Capture the cell that displays the provided text and extract its (x, y) central coordinate. 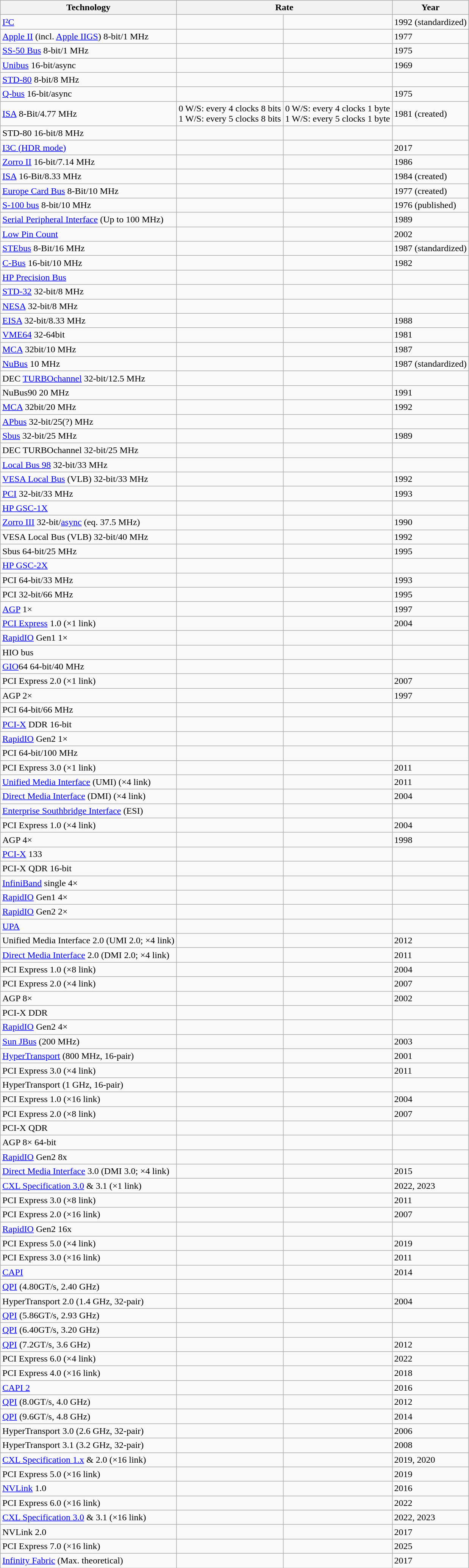
AGP 8× (89, 998)
PCI Express 6.0 (×16 link) (89, 1503)
PCI Express 2.0 (×4 link) (89, 984)
1988 (430, 320)
CXL Specification 1.x & 2.0 (×16 link) (89, 1460)
DEC TURBOchannel 32-bit/12.5 MHz (89, 378)
PCI 64-bit/33 MHz (89, 580)
CAPI 2 (89, 1388)
1981 (430, 335)
QPI (7.2GT/s, 3.6 GHz) (89, 1344)
PCI-X QDR 16-bit (89, 868)
S-100 bus 8-bit/10 MHz (89, 205)
2015 (430, 1171)
NuBus 10 MHz (89, 364)
NVLink 2.0 (89, 1532)
PCI 32-bit/66 MHz (89, 594)
Sbus 64-bit/25 MHz (89, 551)
1977 (created) (430, 191)
I3C (HDR mode) (89, 147)
0 W/S: every 4 clocks 8 bits1 W/S: every 5 clocks 8 bits (230, 114)
PCI 64-bit/66 MHz (89, 710)
RapidIO Gen2 2× (89, 912)
PCI Express 1.0 (×1 link) (89, 623)
HyperTransport (1 GHz, 16-pair) (89, 1085)
PCI Express 2.0 (×8 link) (89, 1113)
PCI Express 2.0 (×1 link) (89, 681)
Direct Media Interface 2.0 (DMI 2.0; ×4 link) (89, 955)
Rate (284, 8)
HP Precision Bus (89, 277)
Year (430, 8)
Low Pin Count (89, 234)
STD-32 32-bit/8 MHz (89, 292)
CXL Specification 3.0 & 3.1 (×1 link) (89, 1186)
Direct Media Interface 3.0 (DMI 3.0; ×4 link) (89, 1171)
HyperTransport 2.0 (1.4 GHz, 32-pair) (89, 1301)
DEC TURBOchannel 32-bit/25 MHz (89, 450)
STEbus 8-Bit/16 MHz (89, 249)
PCI-X DDR (89, 1013)
Unified Media Interface 2.0 (UMI 2.0; ×4 link) (89, 941)
1986 (430, 162)
HyperTransport 3.1 (3.2 GHz, 32-pair) (89, 1445)
RapidIO Gen2 1× (89, 739)
Serial Peripheral Interface (Up to 100 MHz) (89, 220)
2006 (430, 1431)
NVLink 1.0 (89, 1488)
1984 (created) (430, 176)
QPI (4.80GT/s, 2.40 GHz) (89, 1287)
HP GSC-2X (89, 566)
PCI 32-bit/33 MHz (89, 494)
HIO bus (89, 652)
UPA (89, 926)
1990 (430, 522)
NuBus90 20 MHz (89, 392)
Europe Card Bus 8-Bit/10 MHz (89, 191)
2003 (430, 1041)
1982 (430, 263)
Unibus 16-bit/async (89, 65)
RapidIO Gen2 4× (89, 1027)
HyperTransport 3.0 (2.6 GHz, 32-pair) (89, 1431)
EISA 32-bit/8.33 MHz (89, 320)
2001 (430, 1056)
PCI Express 7.0 (×16 link) (89, 1546)
AGP 2× (89, 696)
QPI (8.0GT/s, 4.0 GHz) (89, 1402)
2019, 2020 (430, 1460)
Sun JBus (200 MHz) (89, 1041)
QPI (5.86GT/s, 2.93 GHz) (89, 1315)
1981 (created) (430, 114)
SS-50 Bus 8-bit/1 MHz (89, 51)
Infinity Fabric (Max. theoretical) (89, 1560)
1987 (430, 349)
GIO64 64-bit/40 MHz (89, 667)
Sbus 32-bit/25 MHz (89, 436)
1969 (430, 65)
2018 (430, 1373)
1976 (published) (430, 205)
ISA 16-Bit/8.33 MHz (89, 176)
PCI Express 3.0 (×4 link) (89, 1070)
1991 (430, 392)
PCI-X 133 (89, 854)
RapidIO Gen2 16x (89, 1229)
Unified Media Interface (UMI) (×4 link) (89, 782)
STD-80 16-bit/8 MHz (89, 133)
QPI (9.6GT/s, 4.8 GHz) (89, 1416)
1992 (standardized) (430, 22)
MCA 32bit/20 MHz (89, 407)
HP GSC-1X (89, 508)
Local Bus 98 32-bit/33 MHz (89, 465)
ISA 8-Bit/4.77 MHz (89, 114)
PCI 64-bit/100 MHz (89, 753)
AGP 1× (89, 609)
PCI Express 6.0 (×4 link) (89, 1359)
PCI Express 3.0 (×1 link) (89, 768)
Apple II (incl. Apple IIGS) 8-bit/1 MHz (89, 36)
Zorro II 16-bit/7.14 MHz (89, 162)
Technology (89, 8)
1998 (430, 839)
QPI (6.40GT/s, 3.20 GHz) (89, 1330)
Q-bus 16-bit/async (89, 94)
RapidIO Gen2 8x (89, 1157)
HyperTransport (800 MHz, 16-pair) (89, 1056)
C-Bus 16-bit/10 MHz (89, 263)
InfiniBand single 4× (89, 883)
RapidIO Gen1 4× (89, 897)
PCI Express 3.0 (×16 link) (89, 1258)
2008 (430, 1445)
CXL Specification 3.0 & 3.1 (×16 link) (89, 1517)
PCI-X QDR (89, 1128)
PCI Express 5.0 (×4 link) (89, 1243)
Zorro III 32-bit/async (eq. 37.5 MHz) (89, 522)
PCI Express 3.0 (×8 link) (89, 1200)
1977 (430, 36)
2025 (430, 1546)
0 W/S: every 4 clocks 1 byte1 W/S: every 5 clocks 1 byte (338, 114)
APbus 32-bit/25(?) MHz (89, 422)
PCI-X DDR 16-bit (89, 724)
Direct Media Interface (DMI) (×4 link) (89, 796)
RapidIO Gen1 1× (89, 638)
MCA 32bit/10 MHz (89, 349)
PCI Express 1.0 (×4 link) (89, 825)
PCI Express 2.0 (×16 link) (89, 1215)
VESA Local Bus (VLB) 32-bit/40 MHz (89, 537)
I²C (89, 22)
PCI Express 1.0 (×8 link) (89, 969)
VESA Local Bus (VLB) 32-bit/33 MHz (89, 479)
NESA 32-bit/8 MHz (89, 306)
CAPI (89, 1272)
VME64 32-64bit (89, 335)
Enterprise Southbridge Interface (ESI) (89, 811)
PCI Express 4.0 (×16 link) (89, 1373)
STD-80 8-bit/8 MHz (89, 80)
AGP 8× 64-bit (89, 1143)
AGP 4× (89, 839)
PCI Express 1.0 (×16 link) (89, 1099)
PCI Express 5.0 (×16 link) (89, 1474)
